Identify which cell holds the provided text, then report its (x, y) central coordinate. 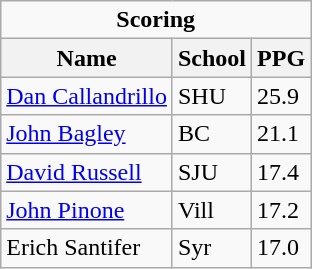
Vill (212, 210)
17.0 (282, 248)
17.4 (282, 172)
PPG (282, 58)
Name (87, 58)
John Bagley (87, 134)
Erich Santifer (87, 248)
Syr (212, 248)
21.1 (282, 134)
25.9 (282, 96)
SJU (212, 172)
David Russell (87, 172)
Dan Callandrillo (87, 96)
School (212, 58)
SHU (212, 96)
John Pinone (87, 210)
17.2 (282, 210)
BC (212, 134)
Scoring (156, 20)
